Output the (X, Y) coordinate of the center of the cell containing the given text.  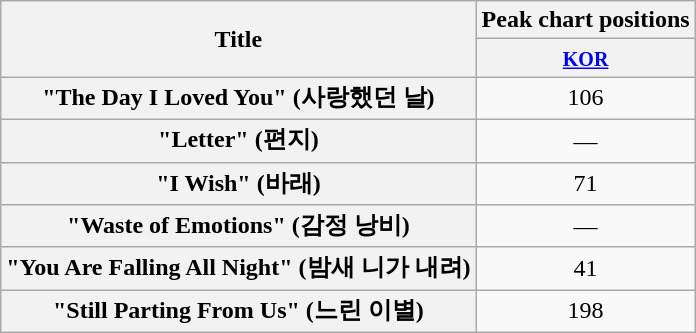
"You Are Falling All Night" (밤새 니가 내려) (238, 268)
Title (238, 39)
106 (586, 98)
KOR (586, 58)
"The Day I Loved You" (사랑했던 날) (238, 98)
"Waste of Emotions" (감정 낭비) (238, 226)
"Letter" (편지) (238, 140)
"I Wish" (바래) (238, 184)
41 (586, 268)
Peak chart positions (586, 20)
"Still Parting From Us" (느린 이별) (238, 312)
198 (586, 312)
71 (586, 184)
